Provide the [x, y] coordinate of the cell's center where the given text is located.  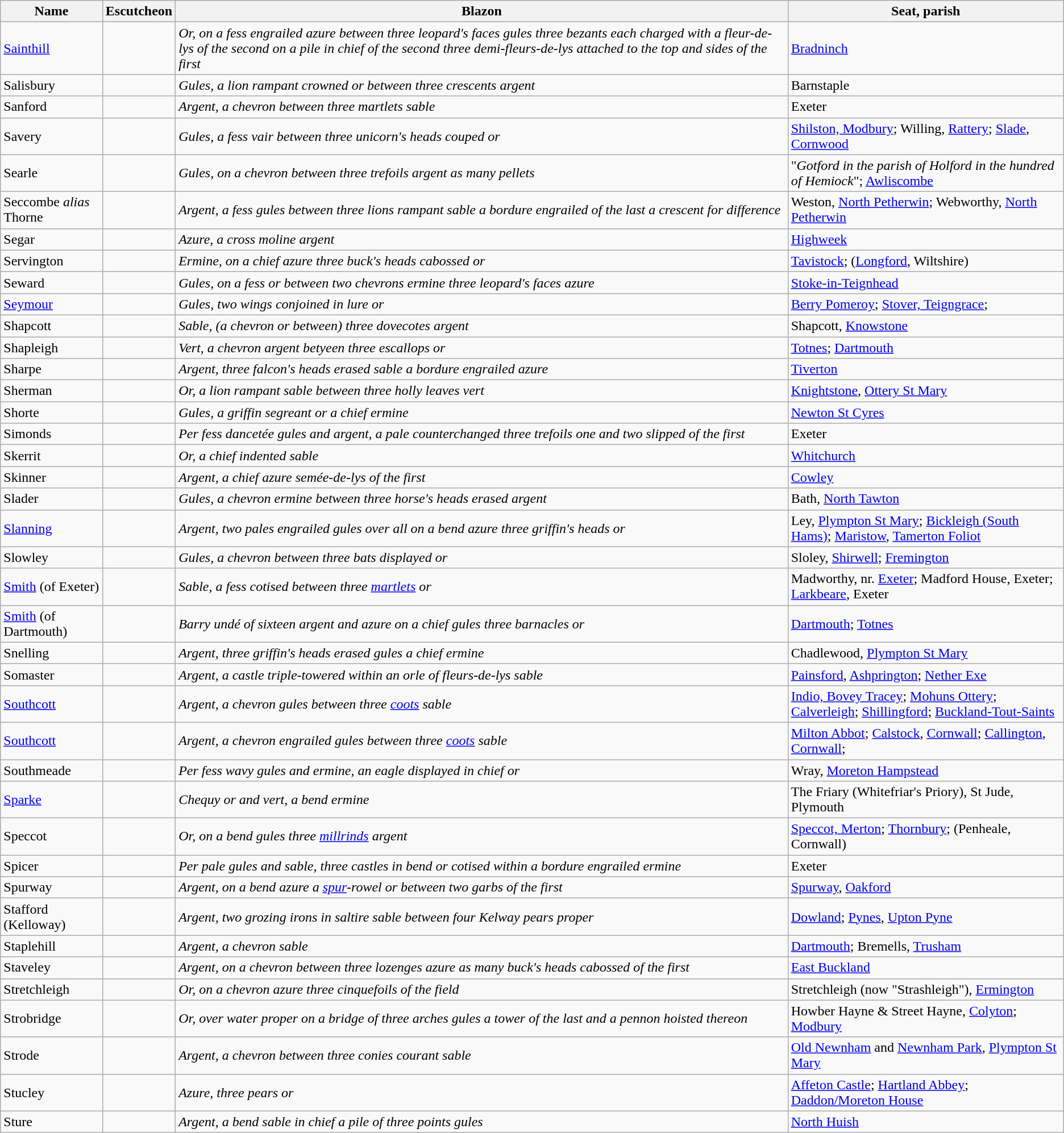
Tiverton [925, 369]
Servington [52, 261]
Shorte [52, 413]
Spurway, Oakford [925, 888]
Stafford (Kelloway) [52, 917]
Seat, parish [925, 11]
Totnes; Dartmouth [925, 347]
Seccombe alias Thorne [52, 210]
Savery [52, 136]
Old Newnham and Newnham Park, Plympton St Mary [925, 1056]
Wray, Moreton Hampstead [925, 770]
Blazon [482, 11]
Gules, a chevron ermine between three horse's heads erased argent [482, 499]
Gules, on a fess or between two chevrons ermine three leopard's faces azure [482, 282]
Sanford [52, 107]
Bath, North Tawton [925, 499]
Highweek [925, 239]
Sparke [52, 800]
Segar [52, 239]
Spurway [52, 888]
Argent, a fess gules between three lions rampant sable a bordure engrailed of the last a crescent for difference [482, 210]
Argent, a chevron gules between three coots sable [482, 703]
Or, on a chevron azure three cinquefoils of the field [482, 989]
Azure, a cross moline argent [482, 239]
Shilston, Modbury; Willing, Rattery; Slade, Cornwood [925, 136]
Or, a lion rampant sable between three holly leaves vert [482, 391]
Argent, a bend sable in chief a pile of three points gules [482, 1122]
Speccot, Merton; Thornbury; (Penheale, Cornwall) [925, 836]
Smith (of Exeter) [52, 586]
Chadlewood, Plympton St Mary [925, 653]
Howber Hayne & Street Hayne, Colyton; Modbury [925, 1018]
Vert, a chevron argent betyeen three escallops or [482, 347]
Sherman [52, 391]
Argent, a chevron between three conies courant sable [482, 1056]
Argent, two grozing irons in saltire sable between four Kelway pears proper [482, 917]
Per fess wavy gules and ermine, an eagle displayed in chief or [482, 770]
Milton Abbot; Calstock, Cornwall; Callington, Cornwall; [925, 741]
Gules, two wings conjoined in lure or [482, 304]
Strobridge [52, 1018]
North Huish [925, 1122]
Somaster [52, 674]
Berry Pomeroy; Stover, Teigngrace; [925, 304]
Or, on a bend gules three millrinds argent [482, 836]
Whitchurch [925, 456]
Staplehill [52, 946]
Escutcheon [139, 11]
East Buckland [925, 968]
Stretchleigh (now "Strashleigh"), Ermington [925, 989]
Tavistock; (Longford, Wiltshire) [925, 261]
Argent, on a bend azure a spur-rowel or between two garbs of the first [482, 888]
Gules, on a chevron between three trefoils argent as many pellets [482, 173]
Knightstone, Ottery St Mary [925, 391]
Argent, a castle triple-towered within an orle of fleurs-de-lys sable [482, 674]
Simonds [52, 434]
Shapleigh [52, 347]
Searle [52, 173]
Sable, (a chevron or between) three dovecotes argent [482, 326]
Dowland; Pynes, Upton Pyne [925, 917]
Gules, a fess vair between three unicorn's heads couped or [482, 136]
Dartmouth; Totnes [925, 624]
Weston, North Petherwin; Webworthy, North Petherwin [925, 210]
Barry undé of sixteen argent and azure on a chief gules three barnacles or [482, 624]
Argent, three falcon's heads erased sable a bordure engrailed azure [482, 369]
Stoke-in-Teignhead [925, 282]
Skinner [52, 477]
Slader [52, 499]
Strode [52, 1056]
Shapcott, Knowstone [925, 326]
Madworthy, nr. Exeter; Madford House, Exeter; Larkbeare, Exeter [925, 586]
Barnstaple [925, 85]
Argent, on a chevron between three lozenges azure as many buck's heads cabossed of the first [482, 968]
Spicer [52, 866]
Gules, a lion rampant crowned or between three crescents argent [482, 85]
Skerrit [52, 456]
Speccot [52, 836]
Argent, a chevron sable [482, 946]
Chequy or and vert, a bend ermine [482, 800]
Southmeade [52, 770]
The Friary (Whitefriar's Priory), St Jude, Plymouth [925, 800]
Dartmouth; Bremells, Trusham [925, 946]
Sable, a fess cotised between three martlets or [482, 586]
Argent, two pales engrailed gules over all on a bend azure three griffin's heads or [482, 528]
Sloley, Shirwell; Fremington [925, 557]
Bradninch [925, 48]
Ley, Plympton St Mary; Bickleigh (South Hams); Maristow, Tamerton Foliot [925, 528]
Indio, Bovey Tracey; Mohuns Ottery; Calverleigh; Shillingford; Buckland-Tout-Saints [925, 703]
Slowley [52, 557]
Stretchleigh [52, 989]
Cowley [925, 477]
Sture [52, 1122]
Or, over water proper on a bridge of three arches gules a tower of the last and a pennon hoisted thereon [482, 1018]
Seymour [52, 304]
Or, a chief indented sable [482, 456]
"Gotford in the parish of Holford in the hundred of Hemiock"; Awliscombe [925, 173]
Sharpe [52, 369]
Smith (of Dartmouth) [52, 624]
Slanning [52, 528]
Per fess dancetée gules and argent, a pale counterchanged three trefoils one and two slipped of the first [482, 434]
Per pale gules and sable, three castles in bend or cotised within a bordure engrailed ermine [482, 866]
Ermine, on a chief azure three buck's heads cabossed or [482, 261]
Seward [52, 282]
Salisbury [52, 85]
Sainthill [52, 48]
Argent, three griffin's heads erased gules a chief ermine [482, 653]
Snelling [52, 653]
Argent, a chevron engrailed gules between three coots sable [482, 741]
Azure, three pears or [482, 1092]
Affeton Castle; Hartland Abbey; Daddon/Moreton House [925, 1092]
Gules, a chevron between three bats displayed or [482, 557]
Name [52, 11]
Painsford, Ashprington; Nether Exe [925, 674]
Argent, a chief azure semée-de-lys of the first [482, 477]
Gules, a griffin segreant or a chief ermine [482, 413]
Shapcott [52, 326]
Stucley [52, 1092]
Argent, a chevron between three martlets sable [482, 107]
Staveley [52, 968]
Newton St Cyres [925, 413]
